Determine the (X, Y) coordinate at the center of the cell enclosing the given text.  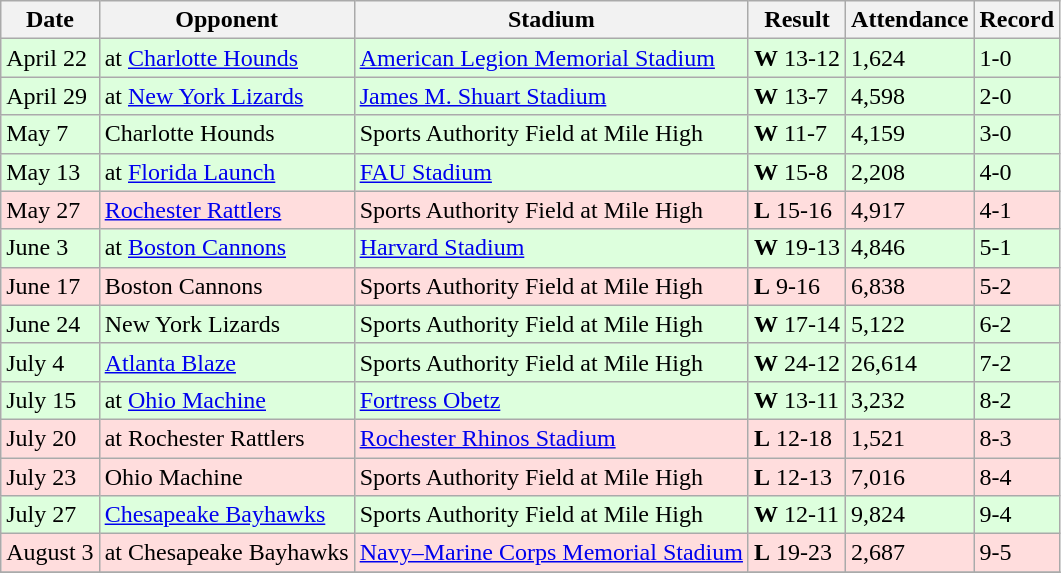
Fortress Obetz (551, 400)
May 13 (50, 172)
May 27 (50, 210)
July 23 (50, 477)
4,917 (910, 210)
June 17 (50, 286)
1,624 (910, 58)
L 9-16 (796, 286)
Harvard Stadium (551, 248)
5,122 (910, 324)
Attendance (910, 20)
W 19-13 (796, 248)
4,159 (910, 134)
2,208 (910, 172)
W 15-8 (796, 172)
at Chesapeake Bayhawks (226, 553)
James M. Shuart Stadium (551, 96)
4,598 (910, 96)
26,614 (910, 362)
9,824 (910, 515)
1,521 (910, 438)
W 13-7 (796, 96)
Atlanta Blaze (226, 362)
W 17-14 (796, 324)
L 15-16 (796, 210)
New York Lizards (226, 324)
6,838 (910, 286)
3-0 (1017, 134)
8-2 (1017, 400)
Charlotte Hounds (226, 134)
1-0 (1017, 58)
at Ohio Machine (226, 400)
at New York Lizards (226, 96)
W 11-7 (796, 134)
L 19-23 (796, 553)
W 13-12 (796, 58)
W 13-11 (796, 400)
9-5 (1017, 553)
2,687 (910, 553)
May 7 (50, 134)
4,846 (910, 248)
6-2 (1017, 324)
Date (50, 20)
Rochester Rhinos Stadium (551, 438)
5-2 (1017, 286)
April 22 (50, 58)
L 12-18 (796, 438)
April 29 (50, 96)
8-3 (1017, 438)
5-1 (1017, 248)
Record (1017, 20)
June 24 (50, 324)
3,232 (910, 400)
7,016 (910, 477)
July 4 (50, 362)
Stadium (551, 20)
L 12-13 (796, 477)
Boston Cannons (226, 286)
June 3 (50, 248)
W 12-11 (796, 515)
July 15 (50, 400)
at Rochester Rattlers (226, 438)
8-4 (1017, 477)
July 20 (50, 438)
July 27 (50, 515)
August 3 (50, 553)
7-2 (1017, 362)
FAU Stadium (551, 172)
Opponent (226, 20)
at Florida Launch (226, 172)
4-1 (1017, 210)
American Legion Memorial Stadium (551, 58)
W 24-12 (796, 362)
Rochester Rattlers (226, 210)
2-0 (1017, 96)
Result (796, 20)
Chesapeake Bayhawks (226, 515)
Ohio Machine (226, 477)
at Charlotte Hounds (226, 58)
at Boston Cannons (226, 248)
9-4 (1017, 515)
4-0 (1017, 172)
Navy–Marine Corps Memorial Stadium (551, 553)
